Return (x, y) of the center of cell containing provided text 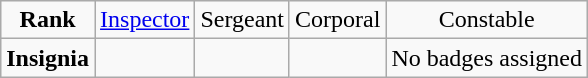
Rank (48, 20)
Constable (487, 20)
Corporal (337, 20)
Inspector (145, 20)
Insignia (48, 58)
No badges assigned (487, 58)
Sergeant (242, 20)
